Provide the [X, Y] coordinate of the cell's center where the given text is located.  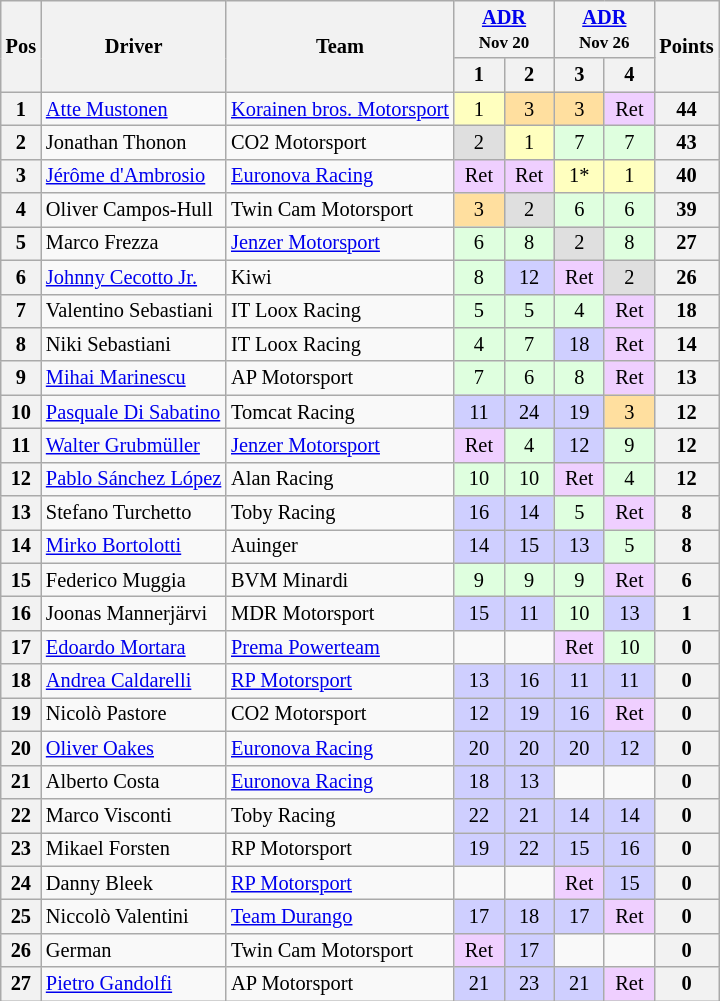
Joonas Mannerjärvi [134, 613]
Walter Grubmüller [134, 445]
Prema Powerteam [340, 647]
39 [686, 210]
Federico Muggia [134, 580]
BVM Minardi [340, 580]
Nicolò Pastore [134, 714]
Stefano Turchetto [134, 513]
Points [686, 46]
Pietro Gandolfi [134, 984]
Korainen bros. Motorsport [340, 109]
Pablo Sánchez López [134, 479]
Oliver Campos-Hull [134, 210]
ADRNov 26 [604, 29]
Team Durango [340, 916]
Alan Racing [340, 479]
Alberto Costa [134, 782]
Mihai Marinescu [134, 378]
40 [686, 176]
ADRNov 20 [504, 29]
Oliver Oakes [134, 748]
25 [21, 916]
43 [686, 142]
Marco Frezza [134, 243]
Marco Visconti [134, 815]
Valentino Sebastiani [134, 311]
Tomcat Racing [340, 412]
Niki Sebastiani [134, 344]
Jérôme d'Ambrosio [134, 176]
MDR Motorsport [340, 613]
Johnny Cecotto Jr. [134, 277]
1* [579, 176]
44 [686, 109]
Mikael Forsten [134, 849]
Atte Mustonen [134, 109]
Jonathan Thonon [134, 142]
Danny Bleek [134, 883]
Edoardo Mortara [134, 647]
German [134, 950]
Driver [134, 46]
Niccolò Valentini [134, 916]
Team [340, 46]
Kiwi [340, 277]
Mirko Bortolotti [134, 546]
Auinger [340, 546]
Andrea Caldarelli [134, 681]
Pasquale Di Sabatino [134, 412]
Pos [21, 46]
